Provide the (x, y) coordinate of the cell's center where the given text is located.  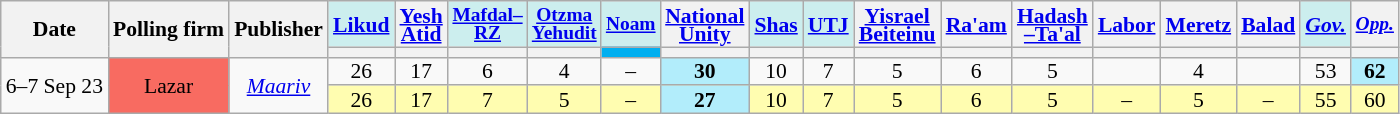
YisraelBeiteinu (898, 24)
Lazar (168, 85)
Polling firm (168, 29)
Maariv (278, 85)
Gov. (1326, 24)
6–7 Sep 23 (54, 85)
53 (1326, 71)
Meretz (1199, 24)
Publisher (278, 29)
Noam (630, 24)
Date (54, 29)
Ra'am (976, 24)
Likud (362, 24)
Hadash–Ta'al (1052, 24)
UTJ (828, 24)
Balad (1268, 24)
62 (1375, 71)
Opp. (1375, 24)
NationalUnity (704, 24)
Labor (1127, 24)
27 (704, 100)
Shas (776, 24)
Mafdal–RZ (488, 24)
OtzmaYehudit (564, 24)
YeshAtid (420, 24)
55 (1326, 100)
30 (704, 71)
60 (1375, 100)
